Scan for the cell matching the given text and deliver its (x, y) coordinate at center. 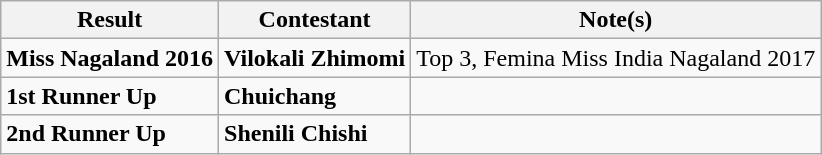
Vilokali Zhimomi (315, 58)
1st Runner Up (110, 96)
Contestant (315, 20)
2nd Runner Up (110, 134)
Shenili Chishi (315, 134)
Top 3, Femina Miss India Nagaland 2017 (616, 58)
Chuichang (315, 96)
Note(s) (616, 20)
Miss Nagaland 2016 (110, 58)
Result (110, 20)
